Extract the [X, Y] coordinate from the center of the cell holding the provided text.  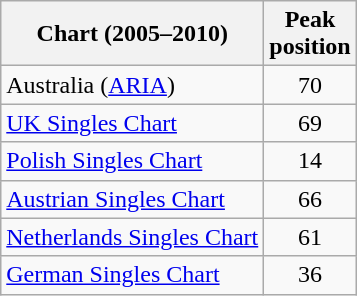
14 [310, 161]
Austrian Singles Chart [132, 199]
Polish Singles Chart [132, 161]
69 [310, 123]
UK Singles Chart [132, 123]
Chart (2005–2010) [132, 34]
66 [310, 199]
70 [310, 85]
Netherlands Singles Chart [132, 237]
36 [310, 275]
Peakposition [310, 34]
Australia (ARIA) [132, 85]
German Singles Chart [132, 275]
61 [310, 237]
